Search for the cell housing the specified text and yield its (x, y) center coordinate. 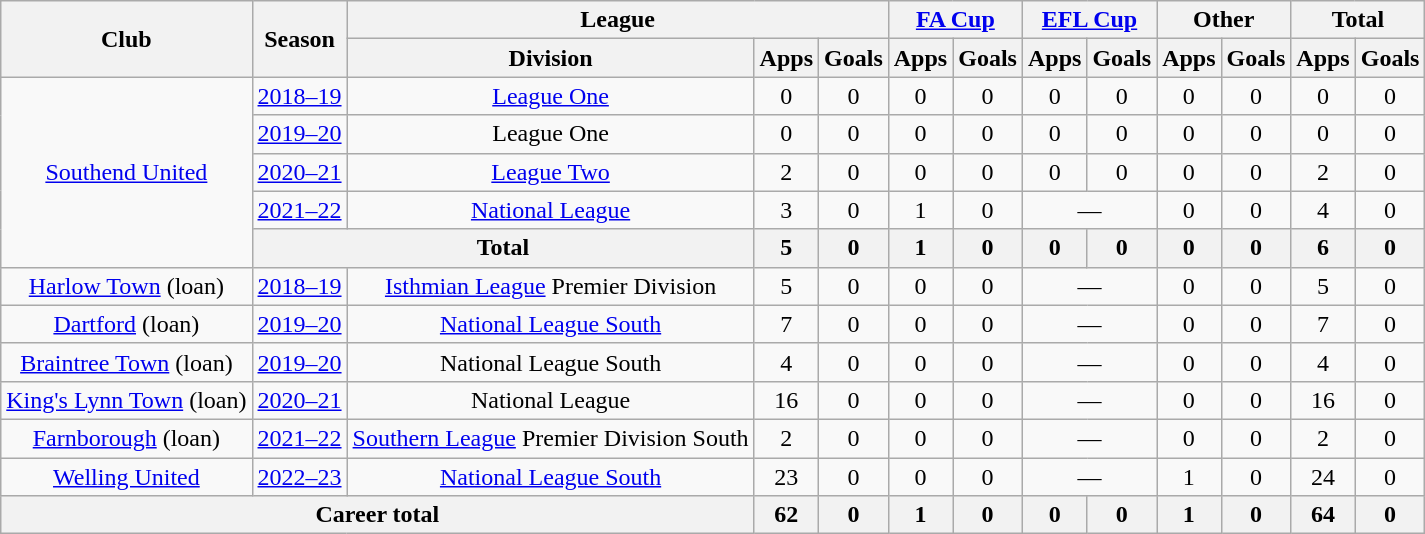
EFL Cup (1089, 20)
Harlow Town (loan) (126, 286)
6 (1323, 248)
Southend United (126, 172)
24 (1323, 477)
King's Lynn Town (loan) (126, 400)
Season (300, 39)
FA Cup (955, 20)
Club (126, 39)
Farnborough (loan) (126, 438)
Isthmian League Premier Division (550, 286)
Career total (378, 515)
Southern League Premier Division South (550, 438)
League Two (550, 172)
Other (1224, 20)
3 (786, 210)
Braintree Town (loan) (126, 362)
Welling United (126, 477)
Dartford (loan) (126, 324)
23 (786, 477)
2022–23 (300, 477)
Division (550, 58)
League (618, 20)
64 (1323, 515)
62 (786, 515)
